For the text-containing cell, return its midpoint in (x, y) coordinate format. 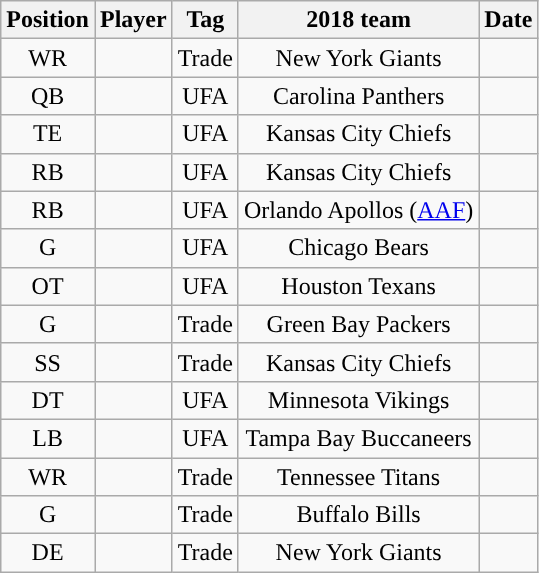
Tag (205, 20)
Position (48, 20)
Chicago Bears (358, 248)
Carolina Panthers (358, 96)
DT (48, 400)
LB (48, 438)
QB (48, 96)
Player (133, 20)
DE (48, 553)
Green Bay Packers (358, 324)
TE (48, 134)
OT (48, 286)
Houston Texans (358, 286)
Tennessee Titans (358, 477)
Orlando Apollos (AAF) (358, 210)
Minnesota Vikings (358, 400)
2018 team (358, 20)
Date (508, 20)
Tampa Bay Buccaneers (358, 438)
Buffalo Bills (358, 515)
SS (48, 362)
